Search for the cell housing the specified text and yield its [X, Y] center coordinate. 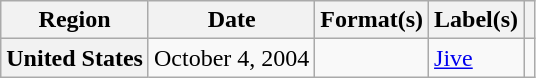
Format(s) [372, 20]
October 4, 2004 [231, 58]
Label(s) [476, 20]
Date [231, 20]
Region [75, 20]
Jive [476, 58]
United States [75, 58]
